Extract the [X, Y] coordinate from the center of the cell holding the provided text.  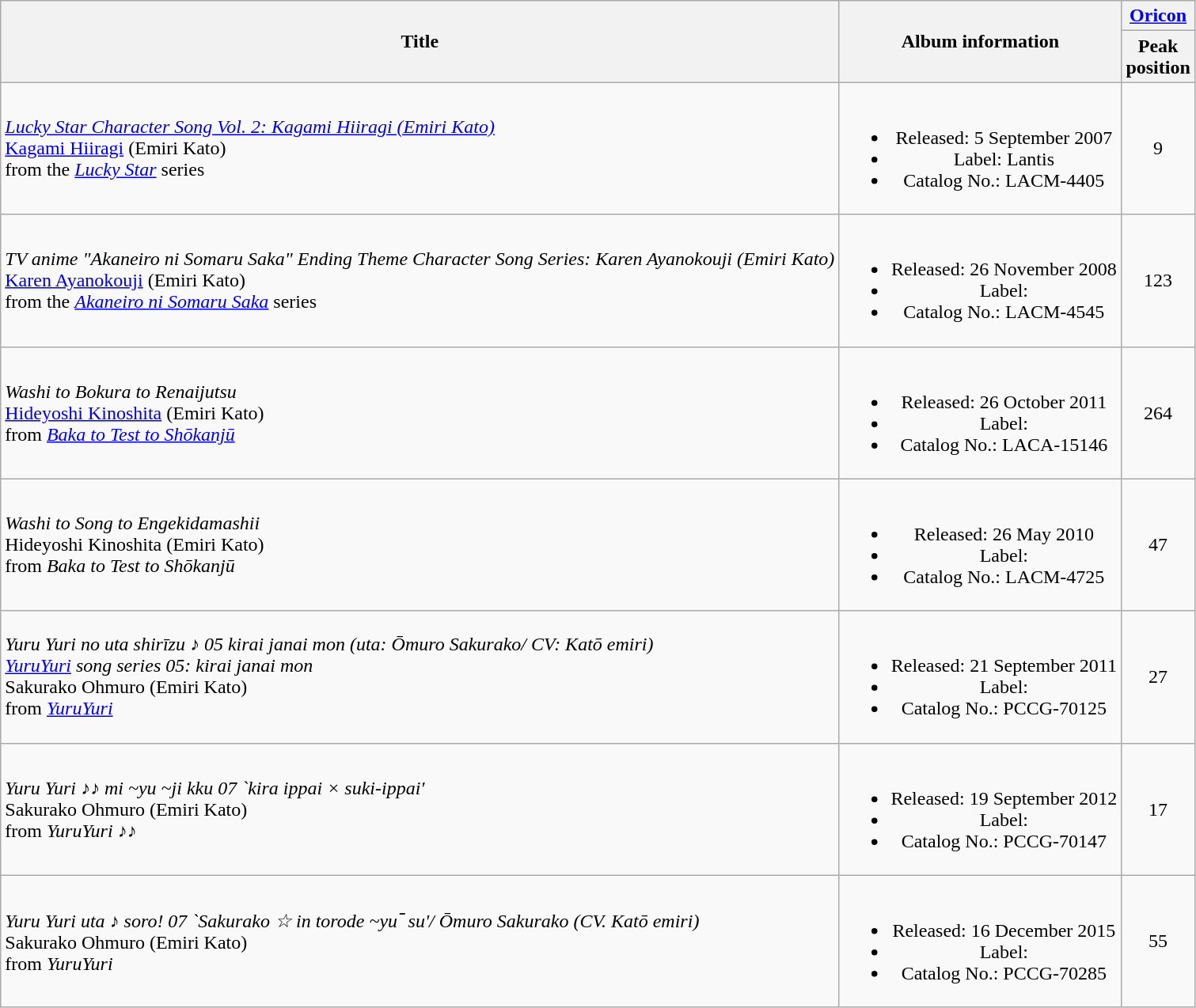
Released: 5 September 2007Label: LantisCatalog No.: LACM-4405 [980, 149]
Released: 16 December 2015Label:Catalog No.: PCCG-70285 [980, 942]
Title [420, 41]
Released: 26 May 2010Label:Catalog No.: LACM-4725 [980, 544]
Album information [980, 41]
9 [1158, 149]
47 [1158, 544]
Released: 26 November 2008Label:Catalog No.: LACM-4545 [980, 280]
Washi to Song to Engekidamashii Hideyoshi Kinoshita (Emiri Kato)from Baka to Test to Shōkanjū [420, 544]
Peakposition [1158, 57]
27 [1158, 677]
Yuru Yuri ♪♪ mi ~yu ~ji kku 07 `kira ippai × suki-ippai' Sakurako Ohmuro (Emiri Kato)from YuruYuri ♪♪ [420, 809]
Washi to Bokura to RenaijutsuHideyoshi Kinoshita (Emiri Kato)from Baka to Test to Shōkanjū [420, 413]
Released: 19 September 2012Label:Catalog No.: PCCG-70147 [980, 809]
123 [1158, 280]
Oricon [1158, 16]
Yuru Yuri uta ♪ soro! 07 `Sakurako ☆ in torode ~yu ̄ su'/ Ōmuro Sakurako (CV. Katō emiri)Sakurako Ohmuro (Emiri Kato)from YuruYuri [420, 942]
17 [1158, 809]
Released: 21 September 2011Label:Catalog No.: PCCG-70125 [980, 677]
Lucky Star Character Song Vol. 2: Kagami Hiiragi (Emiri Kato)Kagami Hiiragi (Emiri Kato)from the Lucky Star series [420, 149]
55 [1158, 942]
Released: 26 October 2011Label:Catalog No.: LACA-15146 [980, 413]
264 [1158, 413]
